Output the (x, y) coordinate of the center of the cell containing the given text.  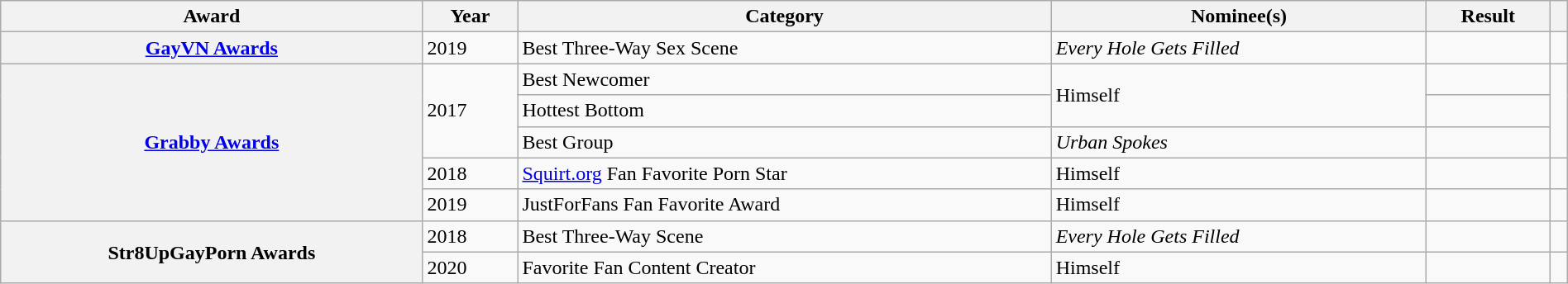
GayVN Awards (212, 48)
Best Newcomer (784, 79)
Result (1489, 17)
2017 (470, 111)
Grabby Awards (212, 142)
Best Three-Way Sex Scene (784, 48)
Str8UpGayPorn Awards (212, 252)
Urban Spokes (1239, 142)
Squirt.org Fan Favorite Porn Star (784, 173)
Year (470, 17)
Award (212, 17)
Favorite Fan Content Creator (784, 267)
Hottest Bottom (784, 111)
Nominee(s) (1239, 17)
JustForFans Fan Favorite Award (784, 205)
Category (784, 17)
Best Three-Way Scene (784, 236)
Best Group (784, 142)
2020 (470, 267)
